Capture the cell that displays the provided text and extract its [x, y] central coordinate. 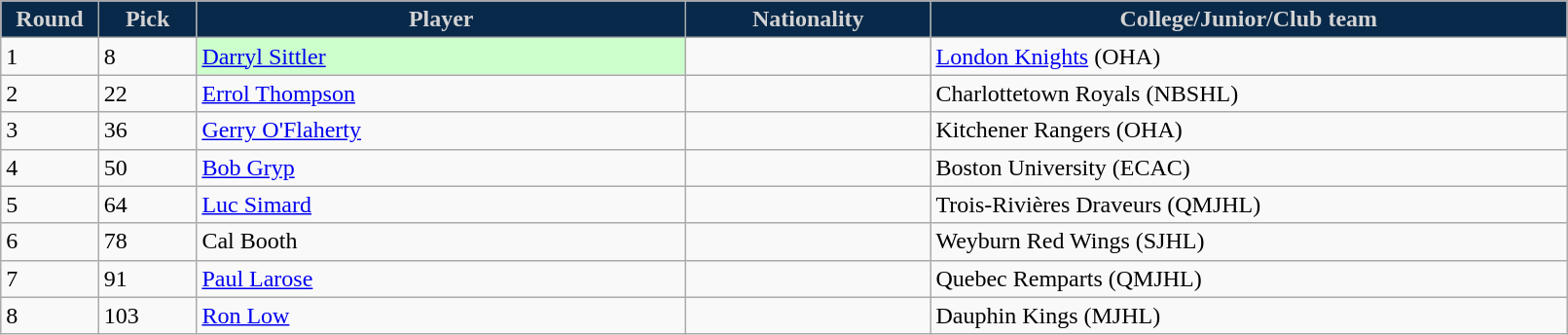
Boston University (ECAC) [1249, 167]
78 [148, 242]
London Knights (OHA) [1249, 56]
6 [51, 242]
Trois-Rivières Draveurs (QMJHL) [1249, 205]
Dauphin Kings (MJHL) [1249, 316]
Ron Low [442, 316]
College/Junior/Club team [1249, 19]
Cal Booth [442, 242]
Errol Thompson [442, 93]
Quebec Remparts (QMJHL) [1249, 279]
7 [51, 279]
Charlottetown Royals (NBSHL) [1249, 93]
Paul Larose [442, 279]
Luc Simard [442, 205]
Player [442, 19]
91 [148, 279]
Kitchener Rangers (OHA) [1249, 130]
Weyburn Red Wings (SJHL) [1249, 242]
5 [51, 205]
Bob Gryp [442, 167]
36 [148, 130]
1 [51, 56]
22 [148, 93]
64 [148, 205]
Nationality [808, 19]
Darryl Sittler [442, 56]
50 [148, 167]
2 [51, 93]
103 [148, 316]
Gerry O'Flaherty [442, 130]
Round [51, 19]
3 [51, 130]
4 [51, 167]
Pick [148, 19]
